Provide the [X, Y] coordinate of the cell's center where the given text is located.  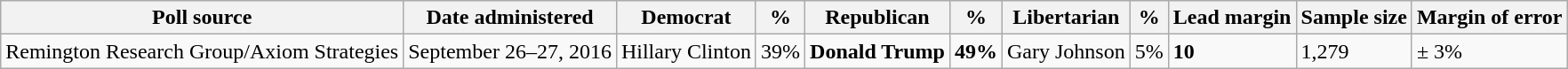
39% [780, 51]
Lead margin [1232, 18]
49% [976, 51]
5% [1148, 51]
Republican [878, 18]
Donald Trump [878, 51]
Hillary Clinton [686, 51]
Gary Johnson [1066, 51]
± 3% [1490, 51]
Sample size [1354, 18]
10 [1232, 51]
Democrat [686, 18]
Date administered [510, 18]
Remington Research Group/Axiom Strategies [203, 51]
Libertarian [1066, 18]
Margin of error [1490, 18]
Poll source [203, 18]
1,279 [1354, 51]
September 26–27, 2016 [510, 51]
